Pinpoint the cell where the given text exists, returning its (x, y) midpoint coordinate. 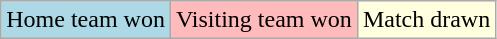
Visiting team won (264, 20)
Home team won (86, 20)
Match drawn (426, 20)
